Provide the (X, Y) coordinate of the cell's center where the given text is located.  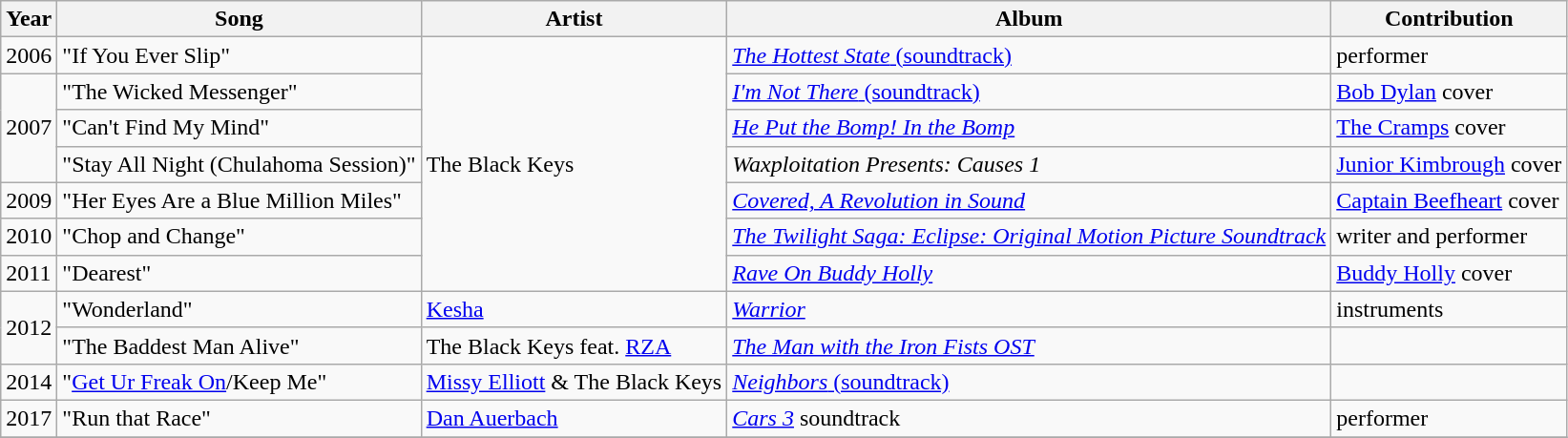
Kesha (575, 309)
Dan Auerbach (575, 418)
Artist (575, 19)
Missy Elliott & The Black Keys (575, 382)
"Dearest" (239, 273)
2007 (29, 128)
The Man with the Iron Fists OST (1029, 345)
Album (1029, 19)
Neighbors (soundtrack) (1029, 382)
The Black Keys feat. RZA (575, 345)
Bob Dylan cover (1449, 92)
"Wonderland" (239, 309)
"If You Ever Slip" (239, 55)
Captain Beefheart cover (1449, 200)
Rave On Buddy Holly (1029, 273)
"Her Eyes Are a Blue Million Miles" (239, 200)
Contribution (1449, 19)
2006 (29, 55)
Junior Kimbrough cover (1449, 164)
Buddy Holly cover (1449, 273)
Song (239, 19)
Covered, A Revolution in Sound (1029, 200)
Warrior (1029, 309)
2011 (29, 273)
"Stay All Night (Chulahoma Session)" (239, 164)
"Get Ur Freak On/Keep Me" (239, 382)
"Can't Find My Mind" (239, 128)
2014 (29, 382)
Cars 3 soundtrack (1029, 418)
"The Wicked Messenger" (239, 92)
The Cramps cover (1449, 128)
"The Baddest Man Alive" (239, 345)
2012 (29, 327)
"Run that Race" (239, 418)
Year (29, 19)
He Put the Bomp! In the Bomp (1029, 128)
writer and performer (1449, 237)
2009 (29, 200)
The Hottest State (soundtrack) (1029, 55)
2010 (29, 237)
"Chop and Change" (239, 237)
The Black Keys (575, 164)
Waxploitation Presents: Causes 1 (1029, 164)
I'm Not There (soundtrack) (1029, 92)
2017 (29, 418)
The Twilight Saga: Eclipse: Original Motion Picture Soundtrack (1029, 237)
instruments (1449, 309)
